Pinpoint the cell where the given text exists, returning its (X, Y) midpoint coordinate. 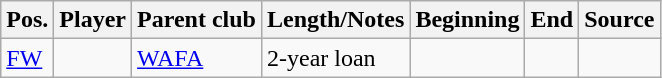
Pos. (28, 20)
FW (28, 58)
Beginning (468, 20)
Source (620, 20)
End (552, 20)
Parent club (197, 20)
Player (93, 20)
Length/Notes (335, 20)
WAFA (197, 58)
2-year loan (335, 58)
